For the text-containing cell, return its midpoint in (x, y) coordinate format. 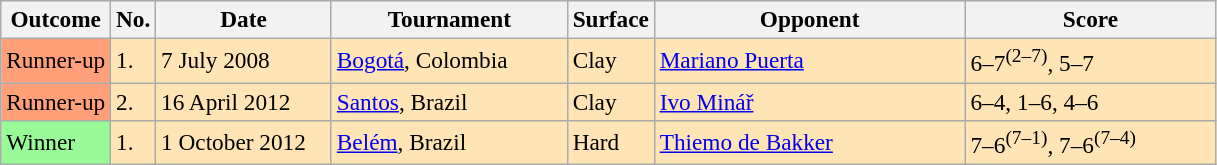
Bogotá, Colombia (449, 60)
Winner (56, 142)
2. (134, 101)
Mariano Puerta (810, 60)
Thiemo de Bakker (810, 142)
Surface (610, 19)
Tournament (449, 19)
1 October 2012 (244, 142)
Santos, Brazil (449, 101)
Outcome (56, 19)
Belém, Brazil (449, 142)
7 July 2008 (244, 60)
Hard (610, 142)
Score (1090, 19)
16 April 2012 (244, 101)
6–7(2–7), 5–7 (1090, 60)
Opponent (810, 19)
No. (134, 19)
Date (244, 19)
Ivo Minář (810, 101)
7–6(7–1), 7–6(7–4) (1090, 142)
6–4, 1–6, 4–6 (1090, 101)
